Output the [x, y] coordinate of the center of the cell containing the given text.  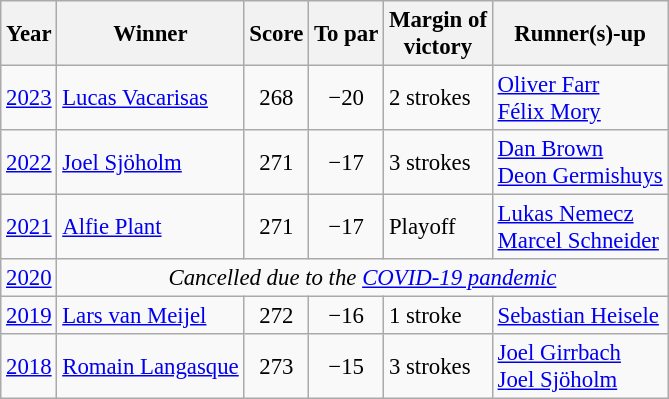
Playoff [438, 228]
−16 [346, 316]
−15 [346, 366]
2018 [29, 366]
Oliver Farr Félix Mory [580, 98]
Cancelled due to the COVID-19 pandemic [362, 278]
1 stroke [438, 316]
Alfie Plant [150, 228]
273 [276, 366]
2023 [29, 98]
2022 [29, 162]
To par [346, 34]
268 [276, 98]
Winner [150, 34]
272 [276, 316]
Lars van Meijel [150, 316]
Runner(s)-up [580, 34]
2 strokes [438, 98]
Lucas Vacarisas [150, 98]
Joel Girrbach Joel Sjöholm [580, 366]
Year [29, 34]
2020 [29, 278]
2019 [29, 316]
Sebastian Heisele [580, 316]
Lukas Nemecz Marcel Schneider [580, 228]
Margin ofvictory [438, 34]
Joel Sjöholm [150, 162]
−20 [346, 98]
Dan Brown Deon Germishuys [580, 162]
2021 [29, 228]
Romain Langasque [150, 366]
Score [276, 34]
